Determine the (x, y) coordinate at the center of the cell enclosing the given text.  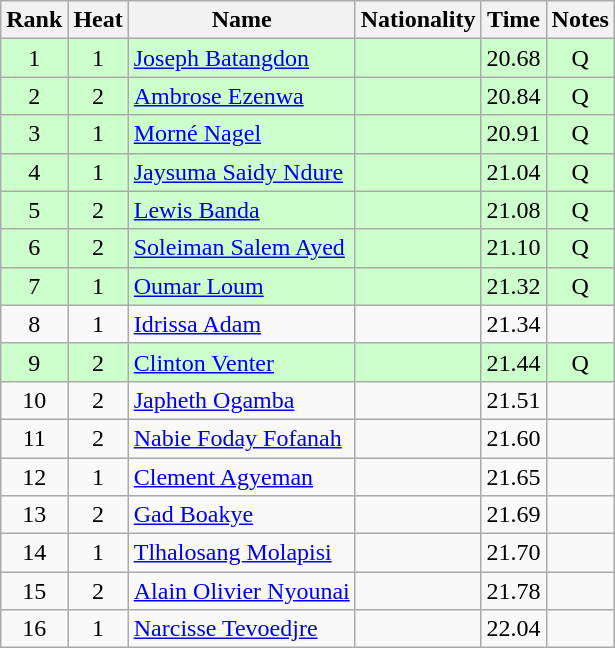
20.68 (514, 58)
21.10 (514, 248)
11 (34, 438)
Clement Agyeman (242, 477)
8 (34, 324)
Heat (98, 20)
Idrissa Adam (242, 324)
3 (34, 134)
4 (34, 172)
Tlhalosang Molapisi (242, 553)
7 (34, 286)
22.04 (514, 629)
Notes (580, 20)
Clinton Venter (242, 362)
20.84 (514, 96)
15 (34, 591)
21.32 (514, 286)
13 (34, 515)
Gad Boakye (242, 515)
21.60 (514, 438)
21.04 (514, 172)
21.65 (514, 477)
21.44 (514, 362)
5 (34, 210)
Nationality (418, 20)
Rank (34, 20)
Time (514, 20)
Oumar Loum (242, 286)
21.78 (514, 591)
21.51 (514, 400)
Joseph Batangdon (242, 58)
21.08 (514, 210)
Narcisse Tevoedjre (242, 629)
21.70 (514, 553)
Nabie Foday Fofanah (242, 438)
Name (242, 20)
21.34 (514, 324)
14 (34, 553)
Alain Olivier Nyounai (242, 591)
9 (34, 362)
Soleiman Salem Ayed (242, 248)
16 (34, 629)
Ambrose Ezenwa (242, 96)
10 (34, 400)
Jaysuma Saidy Ndure (242, 172)
Morné Nagel (242, 134)
12 (34, 477)
21.69 (514, 515)
Lewis Banda (242, 210)
20.91 (514, 134)
Japheth Ogamba (242, 400)
6 (34, 248)
